Detect which cell encompasses the target text, then output its (x, y) center coordinate. 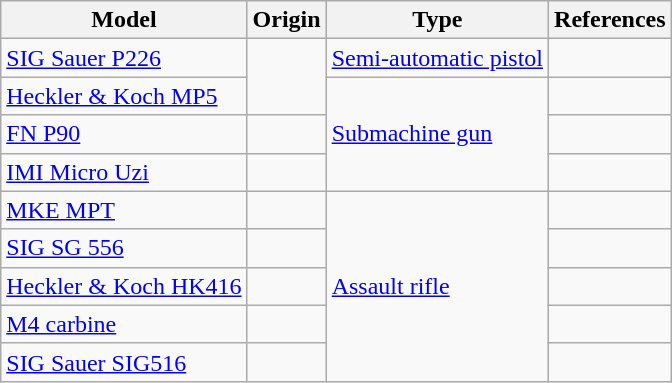
References (610, 20)
Type (437, 20)
SIG Sauer SIG516 (124, 362)
SIG Sauer P226 (124, 58)
FN P90 (124, 134)
Semi-automatic pistol (437, 58)
Assault rifle (437, 286)
Model (124, 20)
M4 carbine (124, 324)
Heckler & Koch HK416 (124, 286)
SIG SG 556 (124, 248)
MKE MPT (124, 210)
Heckler & Koch MP5 (124, 96)
IMI Micro Uzi (124, 172)
Submachine gun (437, 134)
Origin (286, 20)
